Determine the [x, y] coordinate at the center of the cell enclosing the given text.  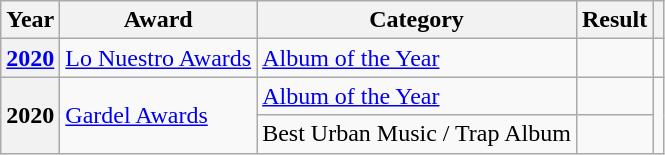
Category [417, 20]
Best Urban Music / Trap Album [417, 134]
Lo Nuestro Awards [158, 58]
Gardel Awards [158, 115]
Year [30, 20]
Award [158, 20]
Result [614, 20]
